Locate the cell with the specified text and output its [X, Y] center coordinate. 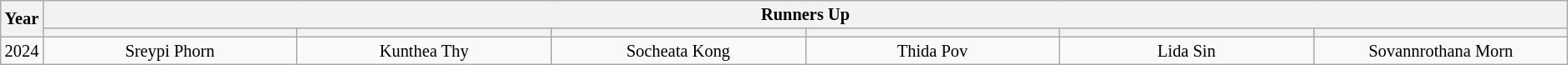
Sreypi Phorn [170, 51]
Year [22, 18]
Kunthea Thy [424, 51]
Thida Pov [932, 51]
Runners Up [805, 14]
Socheata Kong [678, 51]
Lida Sin [1187, 51]
2024 [22, 51]
Sovannrothana Morn [1441, 51]
